Scan for the cell matching the given text and deliver its [x, y] coordinate at center. 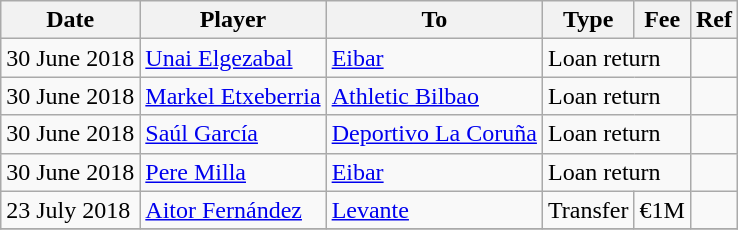
Pere Milla [233, 172]
Aitor Fernández [233, 210]
Unai Elgezabal [233, 58]
Player [233, 20]
Transfer [588, 210]
Type [588, 20]
€1M [662, 210]
To [434, 20]
23 July 2018 [70, 210]
Levante [434, 210]
Date [70, 20]
Markel Etxeberria [233, 96]
Deportivo La Coruña [434, 134]
Athletic Bilbao [434, 96]
Fee [662, 20]
Ref [714, 20]
Saúl García [233, 134]
